Return the (x, y) coordinate for the center point of the cell that contains the specified text.  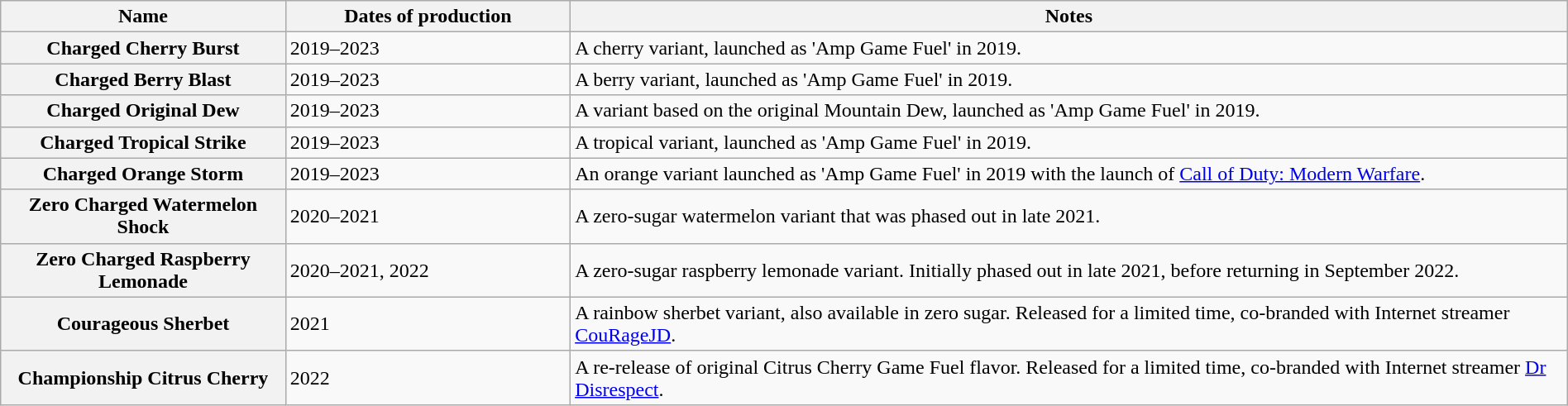
A berry variant, launched as 'Amp Game Fuel' in 2019. (1069, 79)
2020–2021 (428, 217)
A rainbow sherbet variant, also available in zero sugar. Released for a limited time, co-branded with Internet streamer CouRageJD. (1069, 324)
Charged Berry Blast (143, 79)
Championship Citrus Cherry (143, 377)
Zero Charged Raspberry Lemonade (143, 270)
2021 (428, 324)
Charged Orange Storm (143, 174)
Charged Tropical Strike (143, 142)
Notes (1069, 17)
An orange variant launched as 'Amp Game Fuel' in 2019 with the launch of Call of Duty: Modern Warfare. (1069, 174)
2022 (428, 377)
A variant based on the original Mountain Dew, launched as 'Amp Game Fuel' in 2019. (1069, 111)
Dates of production (428, 17)
2020–2021, 2022 (428, 270)
Charged Cherry Burst (143, 48)
A tropical variant, launched as 'Amp Game Fuel' in 2019. (1069, 142)
Courageous Sherbet (143, 324)
A cherry variant, launched as 'Amp Game Fuel' in 2019. (1069, 48)
A re-release of original Citrus Cherry Game Fuel flavor. Released for a limited time, co-branded with Internet streamer Dr Disrespect. (1069, 377)
Name (143, 17)
Zero Charged Watermelon Shock (143, 217)
Charged Original Dew (143, 111)
A zero-sugar raspberry lemonade variant. Initially phased out in late 2021, before returning in September 2022. (1069, 270)
A zero-sugar watermelon variant that was phased out in late 2021. (1069, 217)
